Extract the (x, y) coordinate from the center of the cell holding the provided text.  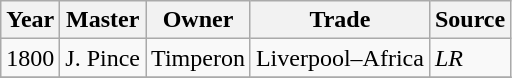
Master (103, 20)
LR (470, 58)
Timperon (198, 58)
Trade (340, 20)
Source (470, 20)
J. Pince (103, 58)
1800 (30, 58)
Owner (198, 20)
Year (30, 20)
Liverpool–Africa (340, 58)
